For the text-containing cell, return its midpoint in [X, Y] coordinate format. 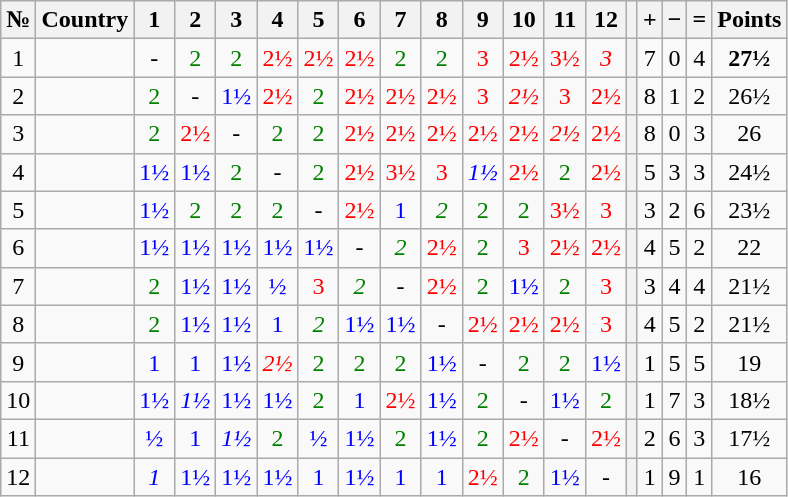
27½ [750, 58]
Country [85, 20]
19 [750, 362]
26 [750, 134]
16 [750, 477]
23½ [750, 210]
26½ [750, 96]
24½ [750, 172]
17½ [750, 438]
22 [750, 248]
− [674, 20]
№ [18, 20]
+ [650, 20]
18½ [750, 400]
Points [750, 20]
= [700, 20]
